Search for the cell housing the specified text and yield its [X, Y] center coordinate. 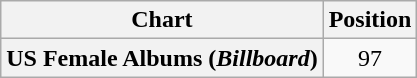
97 [370, 58]
US Female Albums (Billboard) [162, 58]
Position [370, 20]
Chart [162, 20]
